Capture the cell that displays the provided text and extract its (X, Y) central coordinate. 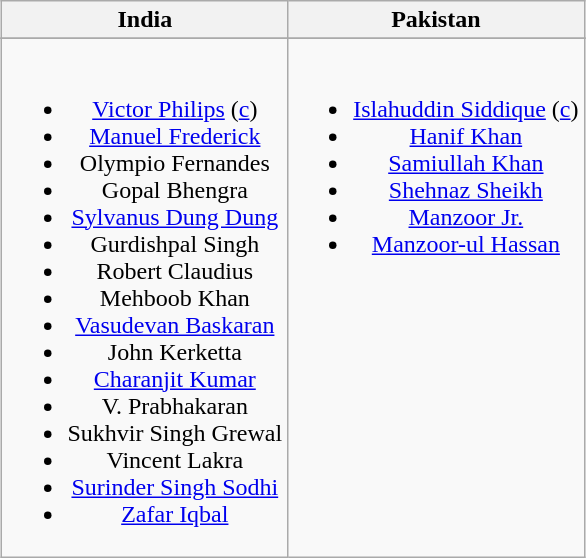
Islahuddin Siddique (c)Hanif KhanSamiullah KhanShehnaz SheikhManzoor Jr.Manzoor-ul Hassan (436, 298)
Pakistan (436, 20)
India (145, 20)
